Return (x, y) of the center of cell containing provided text 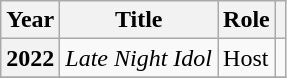
2022 (30, 58)
Year (30, 20)
Title (139, 20)
Role (247, 20)
Host (247, 58)
Late Night Idol (139, 58)
